Capture the cell that displays the provided text and extract its (X, Y) central coordinate. 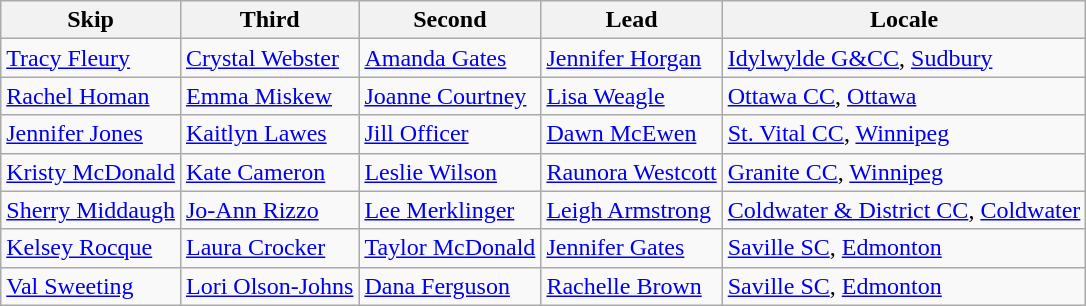
St. Vital CC, Winnipeg (904, 134)
Taylor McDonald (450, 248)
Lee Merklinger (450, 210)
Leigh Armstrong (632, 210)
Ottawa CC, Ottawa (904, 96)
Lori Olson-Johns (269, 286)
Joanne Courtney (450, 96)
Kate Cameron (269, 172)
Locale (904, 20)
Val Sweeting (91, 286)
Jennifer Jones (91, 134)
Tracy Fleury (91, 58)
Dana Ferguson (450, 286)
Jo-Ann Rizzo (269, 210)
Amanda Gates (450, 58)
Third (269, 20)
Lisa Weagle (632, 96)
Kristy McDonald (91, 172)
Kaitlyn Lawes (269, 134)
Coldwater & District CC, Coldwater (904, 210)
Skip (91, 20)
Kelsey Rocque (91, 248)
Lead (632, 20)
Rachel Homan (91, 96)
Crystal Webster (269, 58)
Laura Crocker (269, 248)
Jennifer Horgan (632, 58)
Dawn McEwen (632, 134)
Raunora Westcott (632, 172)
Second (450, 20)
Sherry Middaugh (91, 210)
Emma Miskew (269, 96)
Leslie Wilson (450, 172)
Jill Officer (450, 134)
Rachelle Brown (632, 286)
Idylwylde G&CC, Sudbury (904, 58)
Granite CC, Winnipeg (904, 172)
Jennifer Gates (632, 248)
